Locate the cell with the specified text and output its (X, Y) center coordinate. 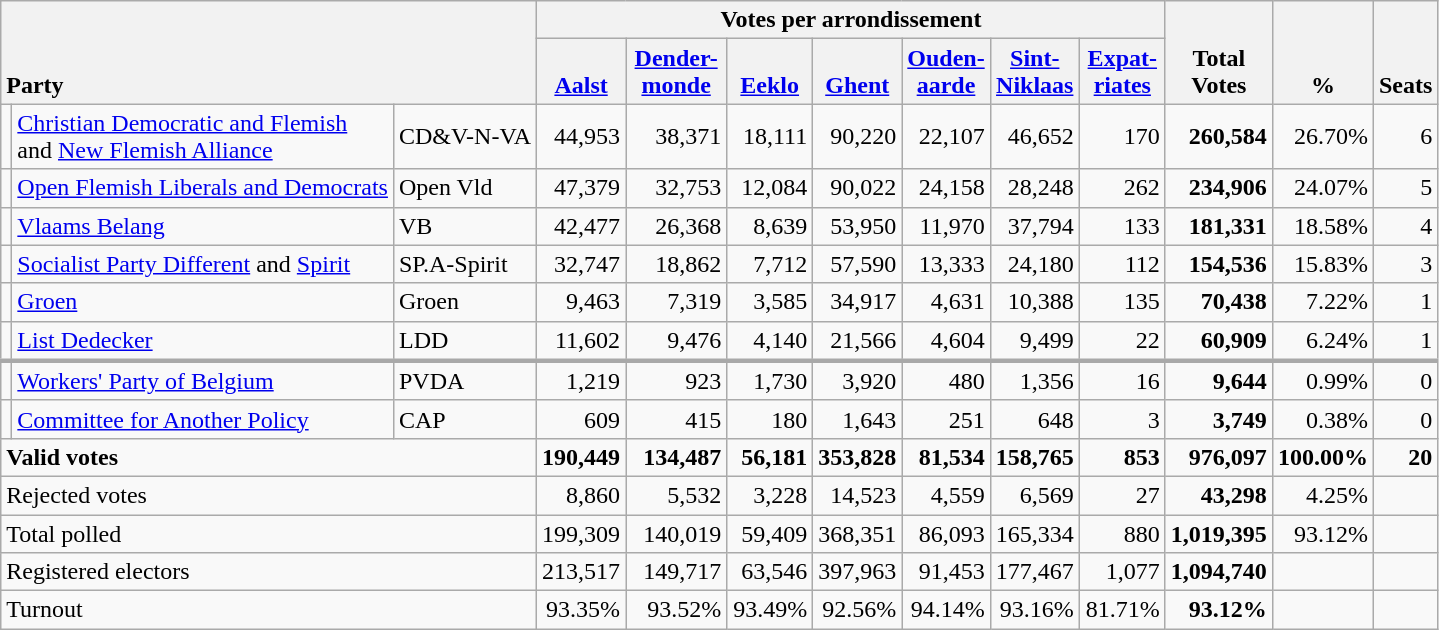
6.24% (1322, 341)
56,181 (770, 457)
Socialist Party Different and Spirit (203, 264)
7,319 (676, 302)
199,309 (582, 533)
Seats (1405, 52)
Open Vld (464, 188)
92.56% (858, 610)
Total Votes (1218, 52)
5,532 (676, 495)
86,093 (946, 533)
Vlaams Belang (203, 226)
22 (1122, 341)
15.83% (1322, 264)
Ouden- aarde (946, 72)
8,639 (770, 226)
154,536 (1218, 264)
1,019,395 (1218, 533)
9,476 (676, 341)
7.22% (1322, 302)
CD&V-N-VA (464, 136)
93.49% (770, 610)
9,644 (1218, 381)
81.71% (1122, 610)
1,356 (1034, 381)
7,712 (770, 264)
1,094,740 (1218, 572)
133 (1122, 226)
20 (1405, 457)
177,467 (1034, 572)
Dender- monde (676, 72)
Valid votes (269, 457)
251 (946, 419)
38,371 (676, 136)
158,765 (1034, 457)
190,449 (582, 457)
10,388 (1034, 302)
27 (1122, 495)
93.16% (1034, 610)
43,298 (1218, 495)
609 (582, 419)
LDD (464, 341)
4,140 (770, 341)
1,219 (582, 381)
24,158 (946, 188)
140,019 (676, 533)
34,917 (858, 302)
368,351 (858, 533)
4,604 (946, 341)
12,084 (770, 188)
170 (1122, 136)
3,585 (770, 302)
976,097 (1218, 457)
149,717 (676, 572)
397,963 (858, 572)
9,499 (1034, 341)
93.52% (676, 610)
9,463 (582, 302)
853 (1122, 457)
648 (1034, 419)
Sint-Niklaas (1034, 72)
16 (1122, 381)
91,453 (946, 572)
6 (1405, 136)
Expat- riates (1122, 72)
28,248 (1034, 188)
70,438 (1218, 302)
112 (1122, 264)
100.00% (1322, 457)
135 (1122, 302)
3,920 (858, 381)
Registered electors (269, 572)
CAP (464, 419)
47,379 (582, 188)
1,077 (1122, 572)
11,970 (946, 226)
415 (676, 419)
880 (1122, 533)
5 (1405, 188)
260,584 (1218, 136)
4,559 (946, 495)
Party (269, 52)
18,862 (676, 264)
24,180 (1034, 264)
Turnout (269, 610)
94.14% (946, 610)
480 (946, 381)
List Dedecker (203, 341)
% (1322, 52)
90,220 (858, 136)
Christian Democratic and Flemishand New Flemish Alliance (203, 136)
Aalst (582, 72)
18,111 (770, 136)
11,602 (582, 341)
4 (1405, 226)
Total polled (269, 533)
Workers' Party of Belgium (203, 381)
3,749 (1218, 419)
Votes per arrondissement (852, 20)
32,753 (676, 188)
Ghent (858, 72)
1,730 (770, 381)
13,333 (946, 264)
Open Flemish Liberals and Democrats (203, 188)
46,652 (1034, 136)
234,906 (1218, 188)
923 (676, 381)
0.38% (1322, 419)
353,828 (858, 457)
165,334 (1034, 533)
26,368 (676, 226)
81,534 (946, 457)
59,409 (770, 533)
93.35% (582, 610)
18.58% (1322, 226)
4.25% (1322, 495)
37,794 (1034, 226)
8,860 (582, 495)
3,228 (770, 495)
134,487 (676, 457)
21,566 (858, 341)
24.07% (1322, 188)
53,950 (858, 226)
0.99% (1322, 381)
SP.A-Spirit (464, 264)
VB (464, 226)
1,643 (858, 419)
262 (1122, 188)
60,909 (1218, 341)
90,022 (858, 188)
Committee for Another Policy (203, 419)
14,523 (858, 495)
57,590 (858, 264)
26.70% (1322, 136)
32,747 (582, 264)
44,953 (582, 136)
6,569 (1034, 495)
42,477 (582, 226)
Rejected votes (269, 495)
4,631 (946, 302)
180 (770, 419)
22,107 (946, 136)
PVDA (464, 381)
Eeklo (770, 72)
213,517 (582, 572)
181,331 (1218, 226)
63,546 (770, 572)
